Pinpoint the cell where the given text exists, returning its (X, Y) midpoint coordinate. 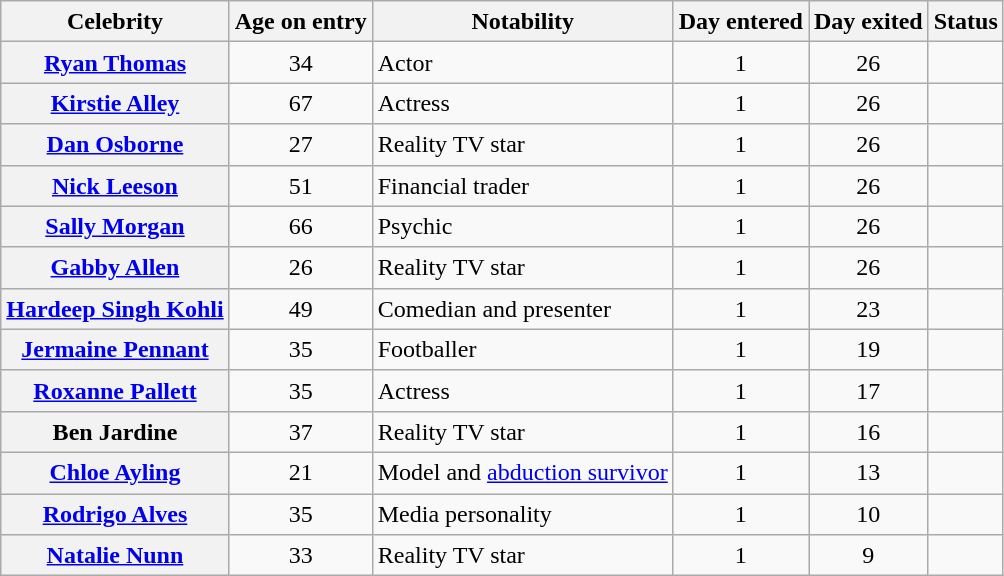
Notability (522, 22)
Actor (522, 62)
Jermaine Pennant (115, 350)
Ryan Thomas (115, 62)
67 (300, 104)
66 (300, 226)
10 (868, 514)
Dan Osborne (115, 144)
Age on entry (300, 22)
Roxanne Pallett (115, 390)
Day entered (740, 22)
27 (300, 144)
Psychic (522, 226)
Media personality (522, 514)
Chloe Ayling (115, 472)
17 (868, 390)
Nick Leeson (115, 186)
19 (868, 350)
Model and abduction survivor (522, 472)
Day exited (868, 22)
Financial trader (522, 186)
Celebrity (115, 22)
Kirstie Alley (115, 104)
49 (300, 308)
Status (966, 22)
37 (300, 432)
Natalie Nunn (115, 556)
Ben Jardine (115, 432)
Footballer (522, 350)
33 (300, 556)
Gabby Allen (115, 268)
Hardeep Singh Kohli (115, 308)
34 (300, 62)
13 (868, 472)
23 (868, 308)
21 (300, 472)
Rodrigo Alves (115, 514)
Comedian and presenter (522, 308)
9 (868, 556)
Sally Morgan (115, 226)
16 (868, 432)
51 (300, 186)
